Find where the given text appears and provide that cell's center as [X, Y] coordinate. 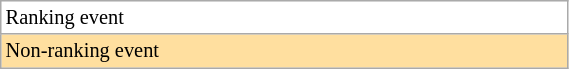
Non-ranking event [284, 51]
Ranking event [284, 17]
